Provide the (X, Y) coordinate of the cell's center where the given text is located.  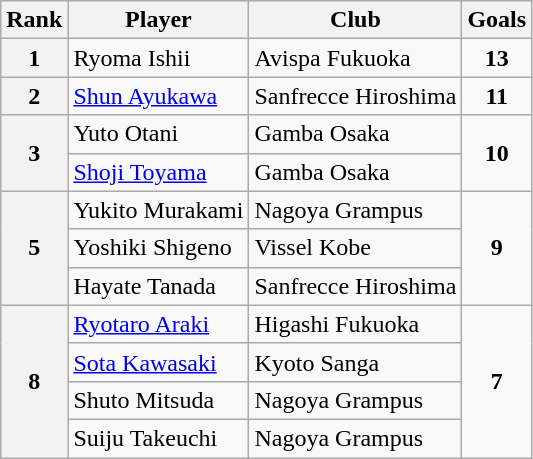
Shuto Mitsuda (158, 400)
13 (497, 58)
Sota Kawasaki (158, 362)
9 (497, 248)
Shoji Toyama (158, 172)
Higashi Fukuoka (356, 324)
Ryotaro Araki (158, 324)
Player (158, 20)
Avispa Fukuoka (356, 58)
Rank (34, 20)
Yoshiki Shigeno (158, 248)
Club (356, 20)
Vissel Kobe (356, 248)
Yukito Murakami (158, 210)
10 (497, 153)
8 (34, 381)
3 (34, 153)
Yuto Otani (158, 134)
11 (497, 96)
Ryoma Ishii (158, 58)
7 (497, 381)
1 (34, 58)
2 (34, 96)
Suiju Takeuchi (158, 438)
5 (34, 248)
Goals (497, 20)
Hayate Tanada (158, 286)
Shun Ayukawa (158, 96)
Kyoto Sanga (356, 362)
